Identify which cell holds the provided text, then report its [x, y] central coordinate. 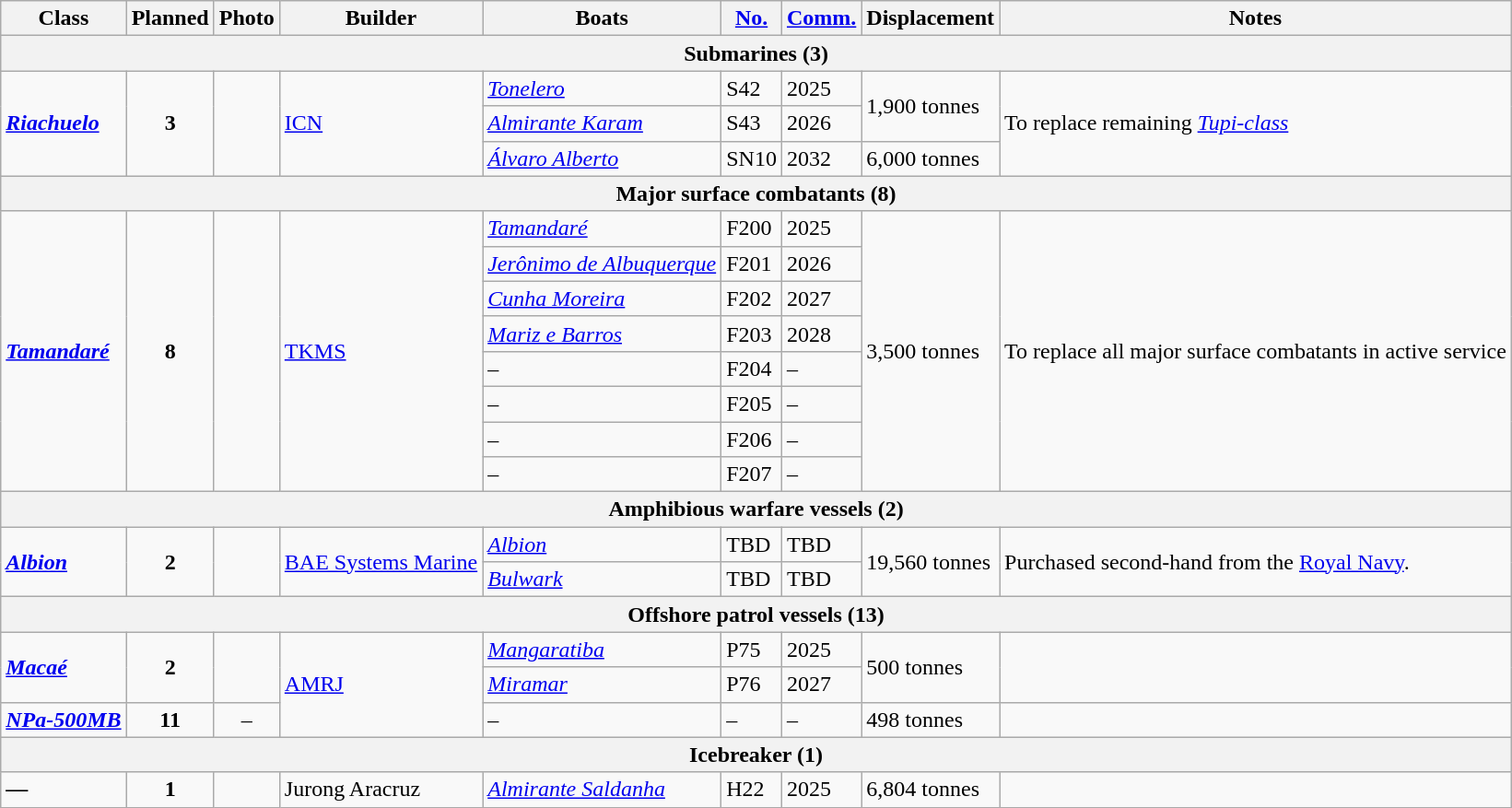
500 tonnes [931, 667]
F207 [752, 474]
Mangaratiba [603, 650]
P75 [752, 650]
Mariz e Barros [603, 334]
Miramar [603, 685]
Riachuelo [64, 123]
Major surface combatants (8) [756, 193]
3,500 tonnes [931, 351]
No. [752, 18]
Planned [170, 18]
Macaé [64, 667]
Almirante Karam [603, 123]
6,804 tonnes [931, 790]
Displacement [931, 18]
Amphibious warfare vessels (2) [756, 509]
F201 [752, 263]
Almirante Saldanha [603, 790]
F203 [752, 334]
— [64, 790]
Jerônimo de Albuquerque [603, 263]
F206 [752, 439]
F200 [752, 228]
Comm. [821, 18]
1 [170, 790]
Cunha Moreira [603, 299]
19,560 tonnes [931, 562]
2032 [821, 158]
Icebreaker (1) [756, 755]
Submarines (3) [756, 53]
Notes [1256, 18]
F202 [752, 299]
P76 [752, 685]
NPa-500MB [64, 720]
SN10 [752, 158]
Purchased second-hand from the Royal Navy. [1256, 562]
Tonelero [603, 88]
S43 [752, 123]
Bulwark [603, 580]
AMRJ [381, 685]
S42 [752, 88]
Álvaro Alberto [603, 158]
6,000 tonnes [931, 158]
Jurong Aracruz [381, 790]
Offshore patrol vessels (13) [756, 615]
1,900 tonnes [931, 106]
F205 [752, 404]
F204 [752, 369]
8 [170, 351]
Builder [381, 18]
To replace remaining Tupi-class [1256, 123]
H22 [752, 790]
498 tonnes [931, 720]
Class [64, 18]
To replace all major surface combatants in active service [1256, 351]
TKMS [381, 351]
ICN [381, 123]
11 [170, 720]
Boats [603, 18]
3 [170, 123]
2028 [821, 334]
BAE Systems Marine [381, 562]
Photo [247, 18]
